Locate the cell with the specified text and output its (x, y) center coordinate. 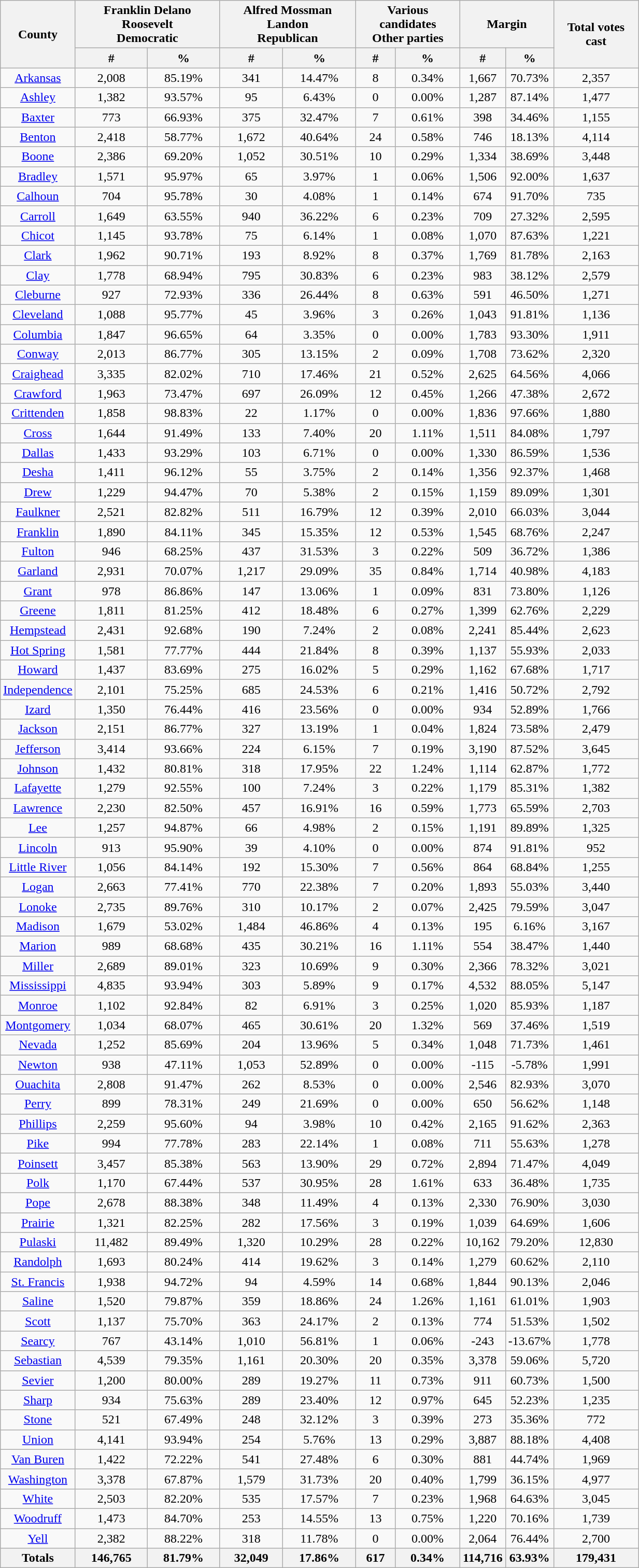
0.04% (428, 729)
2,521 (111, 512)
0.27% (428, 611)
37.46% (530, 1025)
2,700 (596, 1538)
6.43% (319, 97)
10.29% (319, 1242)
75.70% (183, 1321)
4,539 (111, 1361)
67.44% (183, 1183)
509 (482, 551)
1,411 (111, 472)
262 (251, 1084)
94.87% (183, 828)
70.07% (183, 571)
12,830 (596, 1242)
63.93% (530, 1558)
53.02% (183, 927)
92.84% (183, 1005)
563 (251, 1163)
Pike (38, 1143)
2,735 (111, 907)
795 (251, 275)
1.24% (428, 768)
1,350 (111, 709)
36.15% (530, 1479)
Madison (38, 927)
Desha (38, 472)
Various candidatesOther parties (407, 24)
4.59% (319, 1282)
1,162 (482, 670)
4,114 (596, 137)
190 (251, 631)
Jefferson (38, 749)
Crawford (38, 394)
Margin (507, 24)
1,432 (111, 768)
11.49% (319, 1202)
95.97% (183, 176)
29.09% (319, 571)
310 (251, 907)
94.47% (183, 492)
67.87% (183, 1479)
88.22% (183, 1538)
1,844 (482, 1282)
1,416 (482, 690)
4,532 (482, 986)
Union (38, 1439)
1,136 (596, 315)
1,938 (111, 1282)
79.35% (183, 1361)
64 (251, 334)
95.78% (183, 196)
Bradley (38, 176)
Hempstead (38, 631)
2,320 (596, 354)
83.69% (183, 670)
64.69% (530, 1222)
92.68% (183, 631)
34.46% (530, 117)
3.96% (319, 315)
535 (251, 1499)
10,162 (482, 1242)
3,070 (596, 1084)
Carroll (38, 216)
946 (111, 551)
746 (482, 137)
2,431 (111, 631)
18.86% (319, 1301)
Scott (38, 1321)
978 (111, 591)
1,468 (596, 472)
1,320 (251, 1242)
2,689 (111, 966)
30 (251, 196)
323 (251, 966)
Totals (38, 1558)
3,457 (111, 1163)
Miller (38, 966)
1,170 (111, 1183)
62.87% (530, 768)
2,386 (111, 157)
87.14% (530, 97)
773 (111, 117)
1,836 (482, 413)
15.35% (319, 531)
Hot Spring (38, 650)
1,545 (482, 531)
0.35% (428, 1361)
114,716 (482, 1558)
84.14% (183, 867)
8.92% (319, 255)
147 (251, 591)
Total votes cast (596, 34)
899 (111, 1104)
2,357 (596, 78)
97.66% (530, 413)
1,039 (482, 1222)
1,056 (111, 867)
4,408 (596, 1439)
1,217 (251, 571)
146,765 (111, 1558)
3,030 (596, 1202)
78.31% (183, 1104)
17.56% (319, 1222)
1,034 (111, 1025)
709 (482, 216)
56.62% (530, 1104)
1,708 (482, 354)
1,903 (596, 1301)
62.76% (530, 611)
3,190 (482, 749)
1,783 (482, 334)
249 (251, 1104)
0.42% (428, 1124)
1,968 (482, 1499)
47.11% (183, 1065)
96.12% (183, 472)
2,330 (482, 1202)
63.55% (183, 216)
Chicot (38, 235)
0.73% (428, 1380)
27.32% (530, 216)
1,606 (596, 1222)
Alfred Mossman LandonRepublican (288, 24)
93.30% (530, 334)
345 (251, 531)
59.06% (530, 1361)
2,931 (111, 571)
55.03% (530, 887)
1,473 (111, 1518)
Lee (38, 828)
2,101 (111, 690)
2,546 (482, 1084)
4,835 (111, 986)
79.59% (530, 907)
0.59% (428, 808)
2,579 (596, 275)
3,887 (482, 1439)
1,717 (596, 670)
73.62% (530, 354)
1,769 (482, 255)
1,088 (111, 315)
0.72% (428, 1163)
26.09% (319, 394)
3,645 (596, 749)
Johnson (38, 768)
2,366 (482, 966)
Woodruff (38, 1518)
24.53% (319, 690)
521 (111, 1420)
10.17% (319, 907)
Faulkner (38, 512)
2,418 (111, 137)
0.61% (428, 117)
1,766 (596, 709)
940 (251, 216)
1,271 (596, 295)
591 (482, 295)
72.93% (183, 295)
77.78% (183, 1143)
3.98% (319, 1124)
179,431 (596, 1558)
65.59% (530, 808)
952 (596, 847)
Mississippi (38, 986)
82.93% (530, 1084)
Washington (38, 1479)
3,045 (596, 1499)
19.62% (319, 1262)
1,649 (111, 216)
1,797 (596, 433)
11,482 (111, 1242)
1,433 (111, 453)
10.69% (319, 966)
0.20% (428, 887)
1,824 (482, 729)
82.82% (183, 512)
0.21% (428, 690)
2,229 (596, 611)
1,070 (482, 235)
1,858 (111, 413)
Newton (38, 1065)
60.73% (530, 1380)
Prairie (38, 1222)
80.81% (183, 768)
2,241 (482, 631)
Pulaski (38, 1242)
1,386 (596, 551)
1,221 (596, 235)
1.17% (319, 413)
68.68% (183, 946)
-243 (482, 1341)
2,165 (482, 1124)
Baxter (38, 117)
68.25% (183, 551)
103 (251, 453)
275 (251, 670)
Sharp (38, 1400)
Perry (38, 1104)
412 (251, 611)
1,220 (482, 1518)
994 (111, 1143)
4.10% (319, 847)
71.73% (530, 1045)
927 (111, 295)
8.53% (319, 1084)
95.77% (183, 315)
0.45% (428, 394)
84.11% (183, 531)
874 (482, 847)
1,052 (251, 157)
82.50% (183, 808)
Izard (38, 709)
4,183 (596, 571)
2,623 (596, 631)
77.77% (183, 650)
17.57% (319, 1499)
2,163 (596, 255)
881 (482, 1459)
Lawrence (38, 808)
23.40% (319, 1400)
617 (375, 1558)
1,278 (596, 1143)
1,714 (482, 571)
73.47% (183, 394)
327 (251, 729)
80.00% (183, 1380)
1,880 (596, 413)
6.91% (319, 1005)
7.40% (319, 433)
457 (251, 808)
735 (596, 196)
Polk (38, 1183)
68.76% (530, 531)
282 (251, 1222)
61.01% (530, 1301)
444 (251, 650)
0.37% (428, 255)
89.01% (183, 966)
0.68% (428, 1282)
3,440 (596, 887)
36.72% (530, 551)
Drew (38, 492)
774 (482, 1321)
0.17% (428, 986)
Clark (38, 255)
17.95% (319, 768)
1,506 (482, 176)
31.73% (319, 1479)
White (38, 1499)
864 (482, 867)
0.52% (428, 374)
5.76% (319, 1439)
39 (251, 847)
1,048 (482, 1045)
Franklin Delano RooseveltDemocratic (147, 24)
4,141 (111, 1439)
15.30% (319, 867)
1,287 (482, 97)
Pope (38, 1202)
75 (251, 235)
1,799 (482, 1479)
1,020 (482, 1005)
70.73% (530, 78)
85.19% (183, 78)
84.08% (530, 433)
67.68% (530, 670)
1,440 (596, 946)
55 (251, 472)
1,991 (596, 1065)
1,739 (596, 1518)
43.14% (183, 1341)
21.84% (319, 650)
17.86% (319, 1558)
35.36% (530, 1420)
13.19% (319, 729)
1,811 (111, 611)
90.71% (183, 255)
273 (482, 1420)
95.90% (183, 847)
674 (482, 196)
2,703 (596, 808)
1,114 (482, 768)
3,414 (111, 749)
1,043 (482, 315)
254 (251, 1439)
193 (251, 255)
0.40% (428, 1479)
14.47% (319, 78)
0.07% (428, 907)
711 (482, 1143)
911 (482, 1380)
81.25% (183, 611)
75.25% (183, 690)
1,159 (482, 492)
4.98% (319, 828)
38.12% (530, 275)
2,008 (111, 78)
Cross (38, 433)
1.26% (428, 1301)
1,500 (596, 1380)
Ashley (38, 97)
569 (482, 1025)
Calhoun (38, 196)
13.15% (319, 354)
Jackson (38, 729)
416 (251, 709)
2,595 (596, 216)
1,637 (596, 176)
348 (251, 1202)
91.49% (183, 433)
1,581 (111, 650)
30.83% (319, 275)
633 (482, 1183)
6.14% (319, 235)
21 (375, 374)
1,200 (111, 1380)
40.64% (319, 137)
3.75% (319, 472)
989 (111, 946)
0.75% (428, 1518)
2,010 (482, 512)
1,148 (596, 1104)
248 (251, 1420)
4.08% (319, 196)
Sevier (38, 1380)
Stone (38, 1420)
55.63% (530, 1143)
89.09% (530, 492)
11 (375, 1380)
Arkansas (38, 78)
Marion (38, 946)
87.63% (530, 235)
73.58% (530, 729)
204 (251, 1045)
1,301 (596, 492)
1,773 (482, 808)
30.61% (319, 1025)
0.25% (428, 1005)
3.97% (319, 176)
Cleburne (38, 295)
82.25% (183, 1222)
1,257 (111, 828)
938 (111, 1065)
81.78% (530, 255)
1,053 (251, 1065)
52.23% (530, 1400)
1,266 (482, 394)
86.59% (530, 453)
465 (251, 1025)
96.65% (183, 334)
16.02% (319, 670)
78.32% (530, 966)
19.27% (319, 1380)
26.44% (319, 295)
84.70% (183, 1518)
0.53% (428, 531)
Independence (38, 690)
56.81% (319, 1341)
35 (375, 571)
-13.67% (530, 1341)
1,579 (251, 1479)
3.35% (319, 334)
133 (251, 433)
2,110 (596, 1262)
0.63% (428, 295)
Grant (38, 591)
98.83% (183, 413)
2,363 (596, 1124)
79.87% (183, 1301)
Yell (38, 1538)
1,772 (596, 768)
Phillips (38, 1124)
5,147 (596, 986)
2,382 (111, 1538)
685 (251, 690)
82 (251, 1005)
85.38% (183, 1163)
68.07% (183, 1025)
1,229 (111, 492)
95 (251, 97)
363 (251, 1321)
44.74% (530, 1459)
1,437 (111, 670)
5.89% (319, 986)
24.17% (319, 1321)
93.78% (183, 235)
20.30% (319, 1361)
55.93% (530, 650)
Benton (38, 137)
1,644 (111, 433)
541 (251, 1459)
82.02% (183, 374)
3,167 (596, 927)
70 (251, 492)
1,330 (482, 453)
94.72% (183, 1282)
Little River (38, 867)
511 (251, 512)
32.47% (319, 117)
2,425 (482, 907)
38.69% (530, 157)
1,334 (482, 157)
1,890 (111, 531)
Dallas (38, 453)
70.16% (530, 1518)
1,477 (596, 97)
704 (111, 196)
67.49% (183, 1420)
93.29% (183, 453)
66.03% (530, 512)
253 (251, 1518)
66.93% (183, 117)
51.53% (530, 1321)
2,894 (482, 1163)
100 (251, 788)
Clay (38, 275)
1,325 (596, 828)
Franklin (38, 531)
0.56% (428, 867)
Crittenden (38, 413)
1,679 (111, 927)
85.69% (183, 1045)
2,479 (596, 729)
4,049 (596, 1163)
645 (482, 1400)
Searcy (38, 1341)
1,191 (482, 828)
6.71% (319, 453)
3,021 (596, 966)
88.05% (530, 986)
Conway (38, 354)
2,678 (111, 1202)
4,066 (596, 374)
1,735 (596, 1183)
4,977 (596, 1479)
38.47% (530, 946)
79.20% (530, 1242)
89.76% (183, 907)
29 (375, 1163)
21.69% (319, 1104)
45 (251, 315)
3,448 (596, 157)
1.61% (428, 1183)
1,461 (596, 1045)
1,571 (111, 176)
2,151 (111, 729)
Columbia (38, 334)
95.60% (183, 1124)
-115 (482, 1065)
2,792 (596, 690)
6.15% (319, 749)
Logan (38, 887)
831 (482, 591)
224 (251, 749)
3,044 (596, 512)
60.62% (530, 1262)
2,625 (482, 374)
72.22% (183, 1459)
1,963 (111, 394)
303 (251, 986)
375 (251, 117)
283 (251, 1143)
92.00% (530, 176)
16.91% (319, 808)
64.56% (530, 374)
Nevada (38, 1045)
81.79% (183, 1558)
1,321 (111, 1222)
50.72% (530, 690)
Cleveland (38, 315)
983 (482, 275)
1,511 (482, 433)
65 (251, 176)
1,145 (111, 235)
90.13% (530, 1282)
3,335 (111, 374)
91.70% (530, 196)
89.89% (530, 828)
Craighead (38, 374)
68.84% (530, 867)
305 (251, 354)
414 (251, 1262)
770 (251, 887)
40.98% (530, 571)
46.50% (530, 295)
Lafayette (38, 788)
437 (251, 551)
82.20% (183, 1499)
6.16% (530, 927)
336 (251, 295)
85.31% (530, 788)
537 (251, 1183)
Randolph (38, 1262)
1,484 (251, 927)
11.78% (319, 1538)
0.84% (428, 571)
5,720 (596, 1361)
341 (251, 78)
2,663 (111, 887)
0.58% (428, 137)
County (38, 34)
1,536 (596, 453)
13.90% (319, 1163)
St. Francis (38, 1282)
92.37% (530, 472)
18.48% (319, 611)
767 (111, 1341)
1,667 (482, 78)
Poinsett (38, 1163)
30.95% (319, 1183)
359 (251, 1301)
Lonoke (38, 907)
23.56% (319, 709)
1,235 (596, 1400)
22.14% (319, 1143)
2,808 (111, 1084)
93.66% (183, 749)
0.26% (428, 315)
Howard (38, 670)
2,046 (596, 1282)
73.80% (530, 591)
64.63% (530, 1499)
554 (482, 946)
2,503 (111, 1499)
710 (251, 374)
14 (375, 1282)
435 (251, 946)
1,422 (111, 1459)
697 (251, 394)
Van Buren (38, 1459)
Boone (38, 157)
69.20% (183, 157)
-5.78% (530, 1065)
1,155 (596, 117)
2,013 (111, 354)
85.44% (530, 631)
13.96% (319, 1045)
Sebastian (38, 1361)
17.46% (319, 374)
Montgomery (38, 1025)
1,126 (596, 591)
68.94% (183, 275)
91.62% (530, 1124)
2,672 (596, 394)
36.22% (319, 216)
1,969 (596, 1459)
89.49% (183, 1242)
66 (251, 828)
1,399 (482, 611)
1,502 (596, 1321)
192 (251, 867)
85.93% (530, 1005)
71.47% (530, 1163)
650 (482, 1104)
2,033 (596, 650)
32,049 (251, 1558)
30.51% (319, 157)
1,962 (111, 255)
1,356 (482, 472)
80.24% (183, 1262)
1,672 (251, 137)
Garland (38, 571)
88.38% (183, 1202)
76.90% (530, 1202)
0.97% (428, 1400)
1,010 (251, 1341)
16.79% (319, 512)
1,911 (596, 334)
13.06% (319, 591)
398 (482, 117)
1,519 (596, 1025)
913 (111, 847)
18.13% (530, 137)
77.41% (183, 887)
58.77% (183, 137)
86.86% (183, 591)
5.38% (319, 492)
2,247 (596, 531)
92.55% (183, 788)
27.48% (319, 1459)
88.18% (530, 1439)
31.53% (319, 551)
93.57% (183, 97)
195 (482, 927)
1,847 (111, 334)
Saline (38, 1301)
1,179 (482, 788)
3,047 (596, 907)
1,252 (111, 1045)
1,893 (482, 887)
1,693 (111, 1262)
1,520 (111, 1301)
47.38% (530, 394)
32.12% (319, 1420)
1,102 (111, 1005)
Monroe (38, 1005)
2,230 (111, 808)
2,259 (111, 1124)
87.52% (530, 749)
Ouachita (38, 1084)
772 (596, 1420)
30.21% (319, 946)
2,064 (482, 1538)
14.55% (319, 1518)
1,187 (596, 1005)
Fulton (38, 551)
1.32% (428, 1025)
46.86% (319, 927)
22.38% (319, 887)
Greene (38, 611)
36.48% (530, 1183)
Lincoln (38, 847)
91.47% (183, 1084)
75.63% (183, 1400)
1,255 (596, 867)
